Detect which cell encompasses the target text, then output its [x, y] center coordinate. 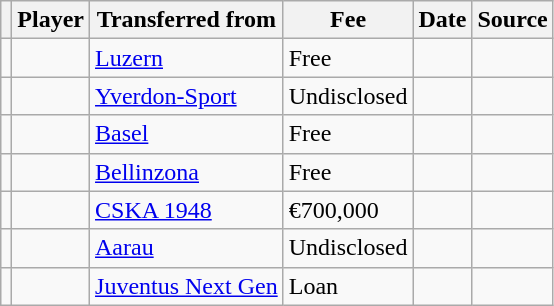
Transferred from [187, 20]
Player [51, 20]
Bellinzona [187, 172]
Luzern [187, 58]
Loan [348, 286]
Date [442, 20]
Source [512, 20]
Fee [348, 20]
Aarau [187, 248]
Basel [187, 134]
Juventus Next Gen [187, 286]
Yverdon-Sport [187, 96]
CSKA 1948 [187, 210]
€700,000 [348, 210]
